Pinpoint the cell where the given text exists, returning its [X, Y] midpoint coordinate. 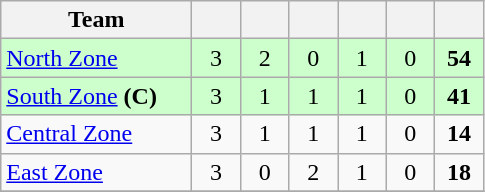
18 [460, 172]
East Zone [96, 172]
Central Zone [96, 134]
41 [460, 96]
54 [460, 58]
South Zone (C) [96, 96]
North Zone [96, 58]
14 [460, 134]
Team [96, 20]
